Scan for the cell matching the given text and deliver its [X, Y] coordinate at center. 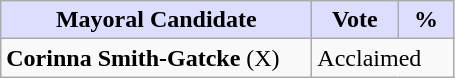
% [426, 20]
Vote [355, 20]
Mayoral Candidate [156, 20]
Acclaimed [383, 58]
Corinna Smith-Gatcke (X) [156, 58]
